Return the (X, Y) coordinate for the center point of the cell that contains the specified text.  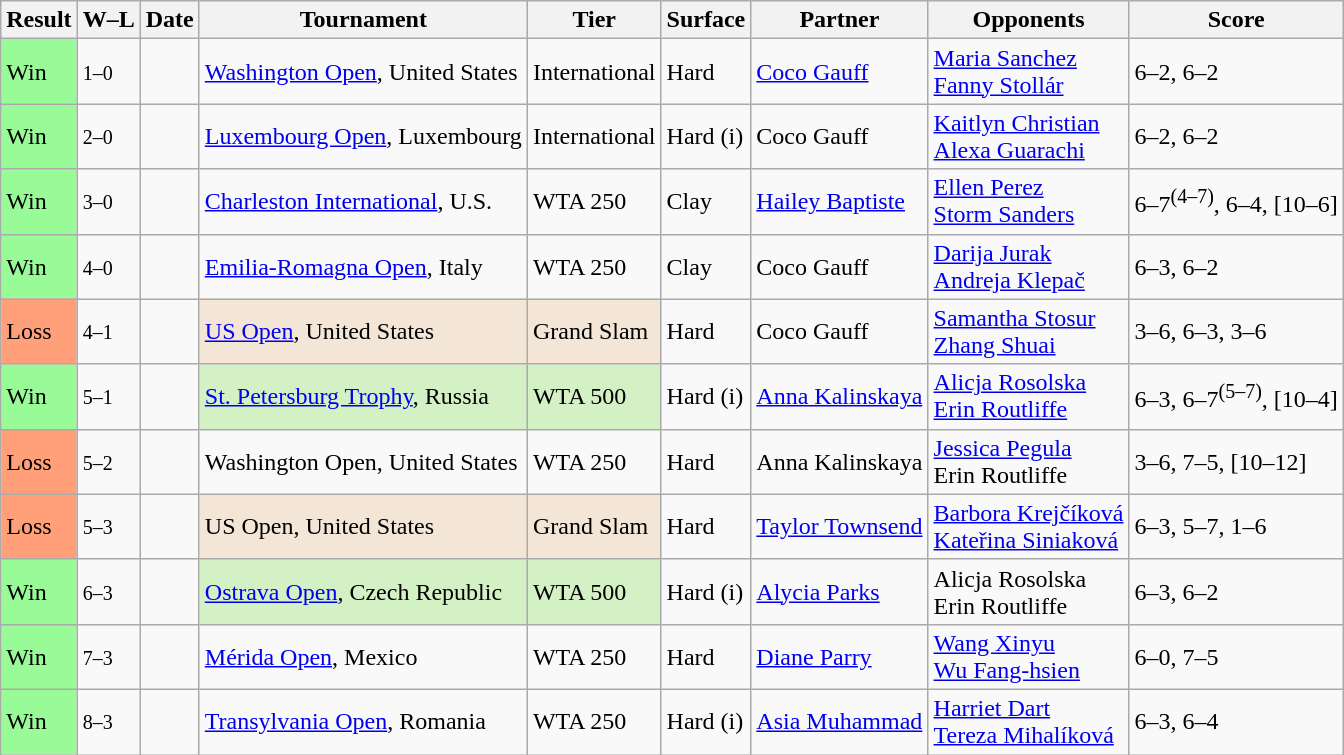
Partner (840, 20)
2–0 (108, 136)
Result (39, 20)
5–1 (108, 396)
Tier (594, 20)
5–3 (108, 526)
Transylvania Open, Romania (363, 722)
6–0, 7–5 (1236, 656)
Barbora Krejčíková Kateřina Siniaková (1028, 526)
4–0 (108, 266)
St. Petersburg Trophy, Russia (363, 396)
3–0 (108, 202)
Harriet Dart Tereza Mihalíková (1028, 722)
Tournament (363, 20)
6–7(4–7), 6–4, [10–6] (1236, 202)
Kaitlyn Christian Alexa Guarachi (1028, 136)
Alycia Parks (840, 592)
Maria Sanchez Fanny Stollár (1028, 72)
Ellen Perez Storm Sanders (1028, 202)
Ostrava Open, Czech Republic (363, 592)
4–1 (108, 332)
6–3 (108, 592)
5–2 (108, 462)
3–6, 7–5, [10–12] (1236, 462)
Hailey Baptiste (840, 202)
Surface (706, 20)
Luxembourg Open, Luxembourg (363, 136)
Samantha Stosur Zhang Shuai (1028, 332)
Charleston International, U.S. (363, 202)
8–3 (108, 722)
W–L (108, 20)
Taylor Townsend (840, 526)
Wang Xinyu Wu Fang-hsien (1028, 656)
Jessica Pegula Erin Routliffe (1028, 462)
6–3, 6–4 (1236, 722)
Opponents (1028, 20)
6–3, 5–7, 1–6 (1236, 526)
Asia Muhammad (840, 722)
3–6, 6–3, 3–6 (1236, 332)
Score (1236, 20)
Emilia-Romagna Open, Italy (363, 266)
Darija Jurak Andreja Klepač (1028, 266)
7–3 (108, 656)
Diane Parry (840, 656)
1–0 (108, 72)
6–3, 6–7(5–7), [10–4] (1236, 396)
Date (170, 20)
Mérida Open, Mexico (363, 656)
